Identify which cell holds the provided text, then report its (X, Y) central coordinate. 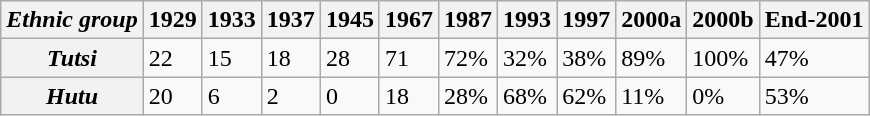
0 (350, 96)
2 (290, 96)
62% (586, 96)
47% (814, 58)
6 (232, 96)
1937 (290, 20)
28% (468, 96)
1929 (172, 20)
38% (586, 58)
Ethnic group (72, 20)
1997 (586, 20)
1945 (350, 20)
71 (408, 58)
1967 (408, 20)
1987 (468, 20)
2000a (652, 20)
68% (528, 96)
28 (350, 58)
22 (172, 58)
End-2001 (814, 20)
Tutsi (72, 58)
0% (723, 96)
15 (232, 58)
1933 (232, 20)
72% (468, 58)
Hutu (72, 96)
20 (172, 96)
2000b (723, 20)
11% (652, 96)
32% (528, 58)
1993 (528, 20)
53% (814, 96)
100% (723, 58)
89% (652, 58)
